Find where the given text appears and provide that cell's center as (X, Y) coordinate. 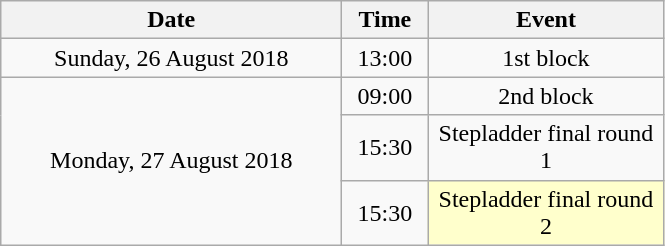
Date (172, 20)
09:00 (385, 96)
Stepladder final round 1 (546, 148)
2nd block (546, 96)
Monday, 27 August 2018 (172, 161)
13:00 (385, 58)
Event (546, 20)
Sunday, 26 August 2018 (172, 58)
Stepladder final round 2 (546, 212)
1st block (546, 58)
Time (385, 20)
